Determine the (X, Y) coordinate at the center of the cell enclosing the given text.  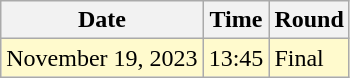
Final (309, 58)
November 19, 2023 (102, 58)
Time (236, 20)
Date (102, 20)
Round (309, 20)
13:45 (236, 58)
